Extract the (X, Y) coordinate from the center of the cell holding the provided text.  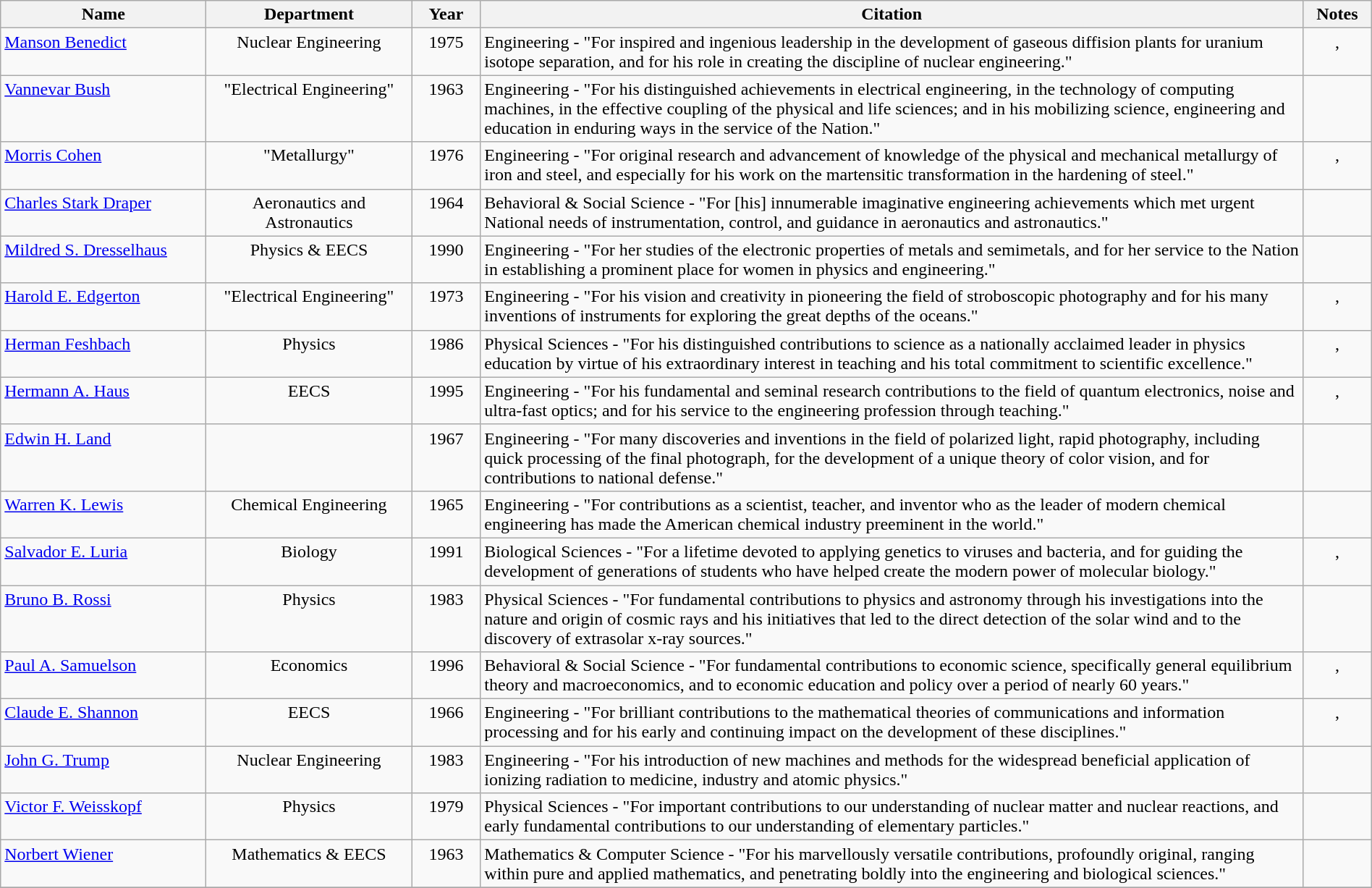
Charles Stark Draper (103, 213)
1979 (446, 816)
Claude E. Shannon (103, 722)
Citation (892, 14)
Manson Benedict (103, 52)
Physics & EECS (309, 259)
Notes (1337, 14)
Vannevar Bush (103, 109)
1967 (446, 457)
Norbert Wiener (103, 864)
Herman Feshbach (103, 353)
Edwin H. Land (103, 457)
Economics (309, 676)
1964 (446, 213)
1976 (446, 165)
1966 (446, 722)
Victor F. Weisskopf (103, 816)
Salvador E. Luria (103, 562)
Warren K. Lewis (103, 514)
Biology (309, 562)
1986 (446, 353)
Harold E. Edgerton (103, 307)
Morris Cohen (103, 165)
"Metallurgy" (309, 165)
Aeronautics and Astronautics (309, 213)
1975 (446, 52)
Department (309, 14)
Mathematics & EECS (309, 864)
Mildred S. Dresselhaus (103, 259)
1965 (446, 514)
Hermann A. Haus (103, 401)
1991 (446, 562)
Chemical Engineering (309, 514)
Year (446, 14)
John G. Trump (103, 770)
Paul A. Samuelson (103, 676)
1995 (446, 401)
1990 (446, 259)
1973 (446, 307)
Bruno B. Rossi (103, 618)
1996 (446, 676)
Name (103, 14)
